Return the [X, Y] coordinate for the center point of the cell that contains the specified text.  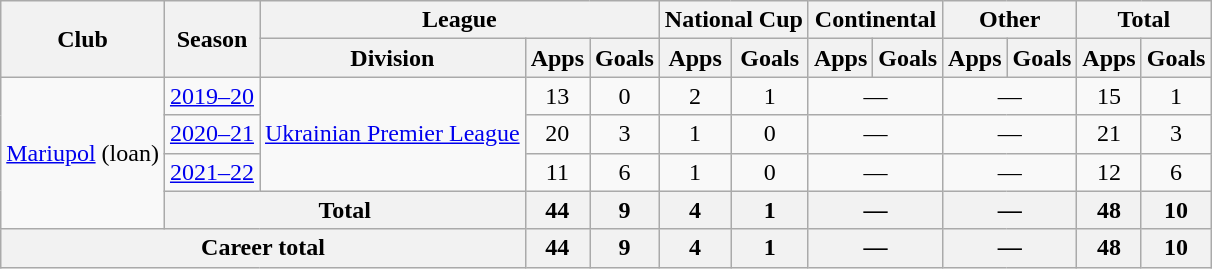
Other [1010, 20]
15 [1109, 96]
2019–20 [212, 96]
Career total [263, 248]
Ukrainian Premier League [393, 134]
11 [557, 172]
2 [695, 96]
2020–21 [212, 134]
20 [557, 134]
Division [393, 58]
National Cup [734, 20]
12 [1109, 172]
2021–22 [212, 172]
Continental [875, 20]
Mariupol (loan) [83, 153]
Club [83, 39]
21 [1109, 134]
13 [557, 96]
Season [212, 39]
League [460, 20]
